Identify which cell holds the provided text, then report its (x, y) central coordinate. 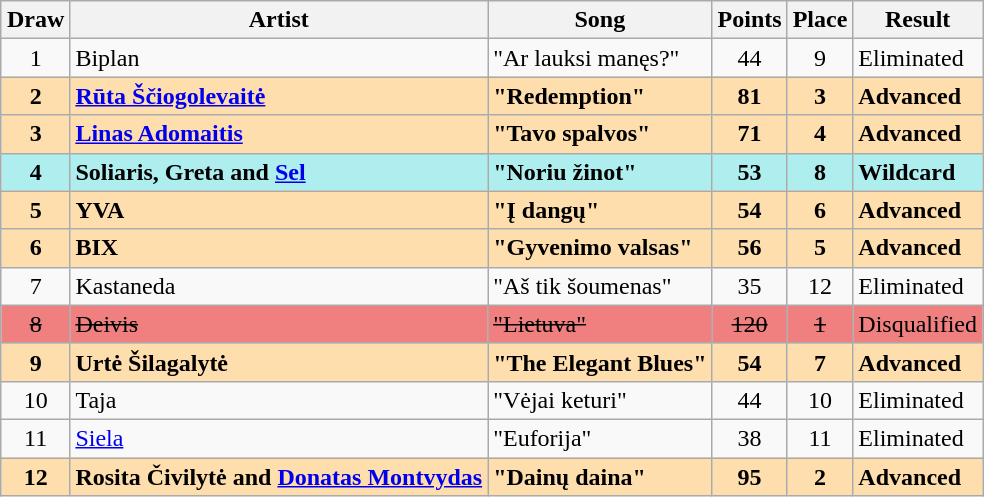
"Gyvenimo valsas" (600, 248)
56 (750, 248)
BIX (279, 248)
Place (820, 20)
Artist (279, 20)
Soliaris, Greta and Sel (279, 172)
Draw (35, 20)
Result (918, 20)
Urtė Šilagalytė (279, 362)
"Ar lauksi manęs?" (600, 58)
Song (600, 20)
"Tavo spalvos" (600, 134)
Wildcard (918, 172)
Rūta Ščiogolevaitė (279, 96)
35 (750, 286)
"Į dangų" (600, 210)
Disqualified (918, 324)
Linas Adomaitis (279, 134)
53 (750, 172)
"The Elegant Blues" (600, 362)
"Redemption" (600, 96)
"Vėjai keturi" (600, 400)
Taja (279, 400)
Rosita Čivilytė and Donatas Montvydas (279, 477)
"Aš tik šoumenas" (600, 286)
Points (750, 20)
"Lietuva" (600, 324)
120 (750, 324)
Deivis (279, 324)
"Noriu žinot" (600, 172)
Kastaneda (279, 286)
71 (750, 134)
Siela (279, 438)
"Euforija" (600, 438)
"Dainų daina" (600, 477)
95 (750, 477)
81 (750, 96)
Biplan (279, 58)
38 (750, 438)
YVA (279, 210)
